Extract the [X, Y] coordinate from the center of the cell holding the provided text.  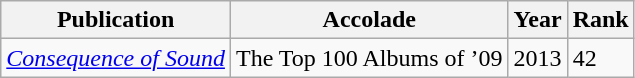
42 [600, 58]
2013 [538, 58]
Accolade [369, 20]
Publication [116, 20]
Rank [600, 20]
The Top 100 Albums of ’09 [369, 58]
Consequence of Sound [116, 58]
Year [538, 20]
